For the text-containing cell, return its midpoint in [X, Y] coordinate format. 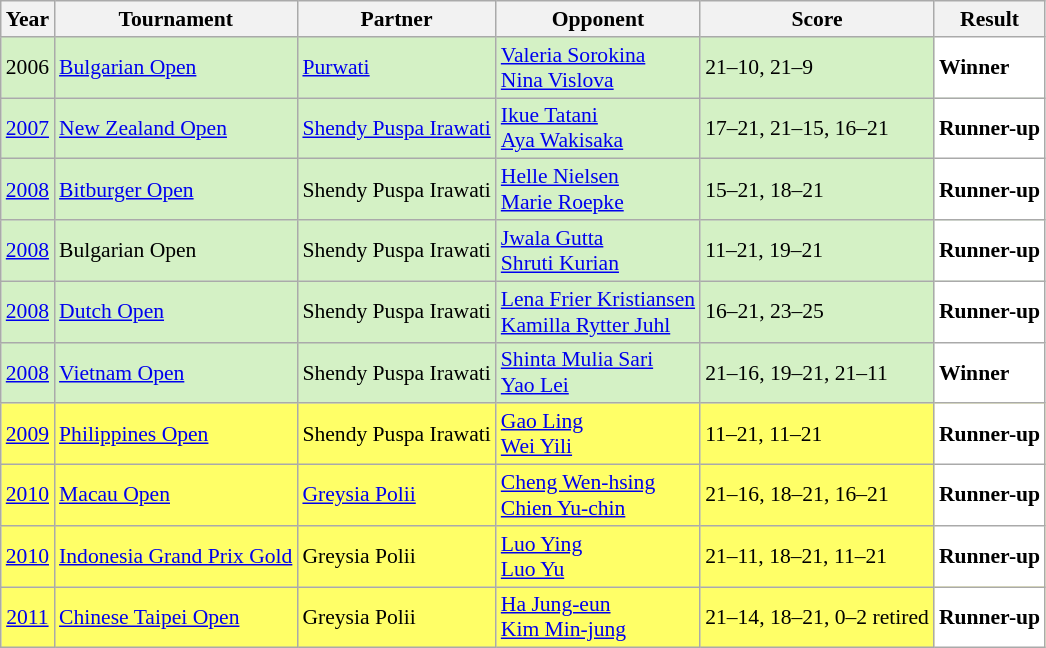
21–11, 18–21, 11–21 [817, 556]
Philippines Open [176, 434]
Opponent [598, 19]
11–21, 11–21 [817, 434]
Lena Frier Kristiansen Kamilla Rytter Juhl [598, 312]
Ha Jung-eun Kim Min-jung [598, 618]
Luo Ying Luo Yu [598, 556]
2009 [28, 434]
Jwala Gutta Shruti Kurian [598, 250]
Valeria Sorokina Nina Vislova [598, 68]
Score [817, 19]
Tournament [176, 19]
Gao Ling Wei Yili [598, 434]
Chinese Taipei Open [176, 618]
New Zealand Open [176, 128]
2007 [28, 128]
21–14, 18–21, 0–2 retired [817, 618]
Shinta Mulia Sari Yao Lei [598, 372]
Ikue Tatani Aya Wakisaka [598, 128]
16–21, 23–25 [817, 312]
Cheng Wen-hsing Chien Yu-chin [598, 496]
15–21, 18–21 [817, 190]
17–21, 21–15, 16–21 [817, 128]
Purwati [396, 68]
21–16, 18–21, 16–21 [817, 496]
Result [990, 19]
Partner [396, 19]
Macau Open [176, 496]
2006 [28, 68]
21–10, 21–9 [817, 68]
Helle Nielsen Marie Roepke [598, 190]
Vietnam Open [176, 372]
2011 [28, 618]
Indonesia Grand Prix Gold [176, 556]
21–16, 19–21, 21–11 [817, 372]
Bitburger Open [176, 190]
Year [28, 19]
11–21, 19–21 [817, 250]
Dutch Open [176, 312]
